Capture the cell that displays the provided text and extract its (X, Y) central coordinate. 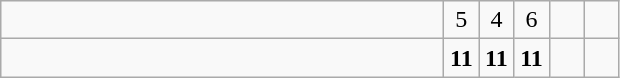
4 (496, 20)
5 (462, 20)
6 (532, 20)
